Scan for the cell matching the given text and deliver its (X, Y) coordinate at center. 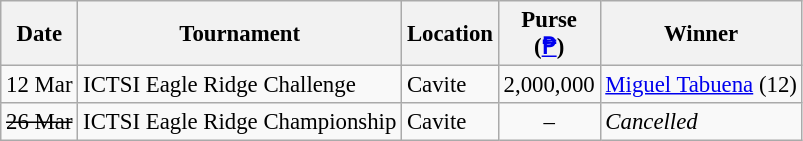
Location (450, 34)
Winner (701, 34)
ICTSI Eagle Ridge Championship (240, 122)
Miguel Tabuena (12) (701, 85)
Tournament (240, 34)
12 Mar (40, 85)
Purse(₱) (549, 34)
Date (40, 34)
26 Mar (40, 122)
Cancelled (701, 122)
2,000,000 (549, 85)
– (549, 122)
ICTSI Eagle Ridge Challenge (240, 85)
